Capture the cell that displays the provided text and extract its [x, y] central coordinate. 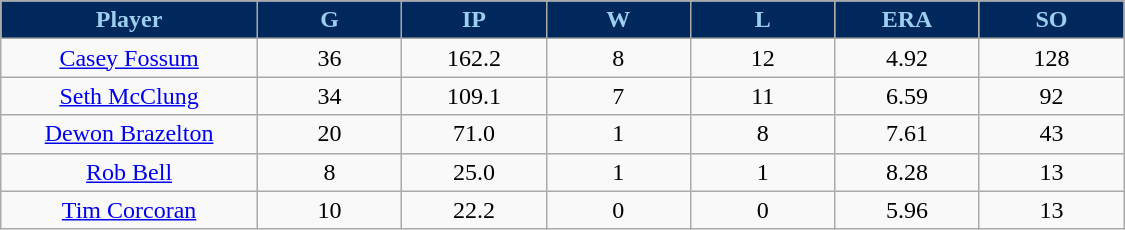
8.28 [907, 172]
34 [329, 96]
12 [763, 58]
11 [763, 96]
162.2 [474, 58]
36 [329, 58]
4.92 [907, 58]
20 [329, 134]
Casey Fossum [130, 58]
G [329, 20]
Dewon Brazelton [130, 134]
Player [130, 20]
L [763, 20]
25.0 [474, 172]
Rob Bell [130, 172]
7 [618, 96]
5.96 [907, 210]
IP [474, 20]
10 [329, 210]
43 [1051, 134]
92 [1051, 96]
Seth McClung [130, 96]
W [618, 20]
SO [1051, 20]
109.1 [474, 96]
7.61 [907, 134]
ERA [907, 20]
71.0 [474, 134]
128 [1051, 58]
Tim Corcoran [130, 210]
22.2 [474, 210]
6.59 [907, 96]
